Scan for the cell matching the given text and deliver its (x, y) coordinate at center. 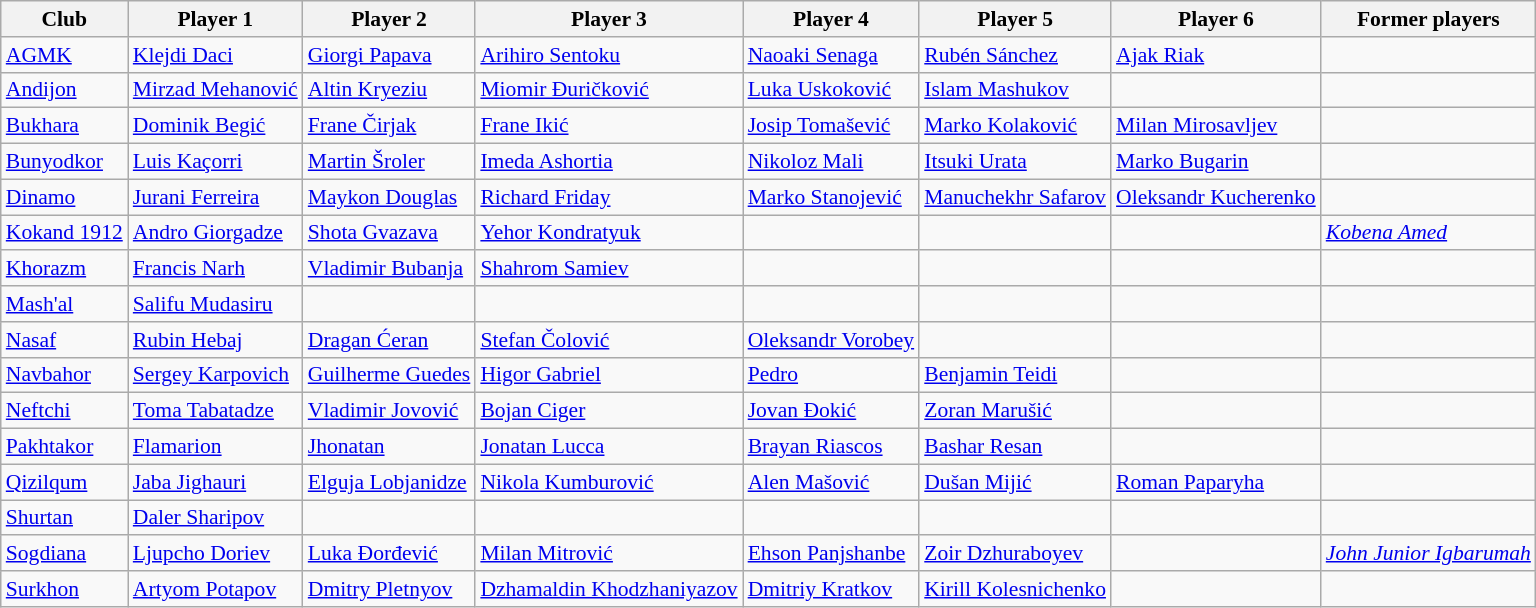
Naoaki Senaga (832, 55)
Dušan Mijić (1015, 482)
Pakhtakor (64, 447)
Khorazm (64, 269)
Islam Mashukov (1015, 90)
Surkhon (64, 589)
Oleksandr Vorobey (832, 340)
Vladimir Bubanja (390, 269)
Player 3 (608, 19)
Ajak Riak (1216, 55)
Shota Gvazava (390, 233)
Shahrom Samiev (608, 269)
Bukhara (64, 126)
Itsuki Urata (1015, 162)
Kobena Amed (1428, 233)
Martin Šroler (390, 162)
Ljupcho Doriev (216, 554)
Player 6 (1216, 19)
Toma Tabatadze (216, 411)
Frane Čirjak (390, 126)
Maykon Douglas (390, 197)
Zoir Dzhuraboyev (1015, 554)
Bashar Resan (1015, 447)
Sergey Karpovich (216, 375)
Bojan Ciger (608, 411)
Dmitry Pletnyov (390, 589)
Elguja Lobjanidze (390, 482)
Benjamin Teidi (1015, 375)
Qizilqum (64, 482)
Miomir Đuričković (608, 90)
Dragan Ćeran (390, 340)
Manuchekhr Safarov (1015, 197)
Milan Mirosavljev (1216, 126)
Nikoloz Mali (832, 162)
Giorgi Papava (390, 55)
Player 5 (1015, 19)
Milan Mitrović (608, 554)
AGMK (64, 55)
Daler Sharipov (216, 518)
Frane Ikić (608, 126)
Player 1 (216, 19)
Rubén Sánchez (1015, 55)
Kokand 1912 (64, 233)
Alen Mašović (832, 482)
Marko Kolaković (1015, 126)
Oleksandr Kucherenko (1216, 197)
Nikola Kumburović (608, 482)
Club (64, 19)
Andijon (64, 90)
Arihiro Sentoku (608, 55)
Jovan Đokić (832, 411)
Shurtan (64, 518)
Marko Stanojević (832, 197)
Roman Paparyha (1216, 482)
Andro Giorgadze (216, 233)
Dmitriy Kratkov (832, 589)
Dinamo (64, 197)
Zoran Marušić (1015, 411)
Player 4 (832, 19)
Navbahor (64, 375)
Dominik Begić (216, 126)
Richard Friday (608, 197)
Jaba Jighauri (216, 482)
Vladimir Jovović (390, 411)
Josip Tomašević (832, 126)
Bunyodkor (64, 162)
Rubin Hebaj (216, 340)
Ehson Panjshanbe (832, 554)
Luka Đorđević (390, 554)
Neftchi (64, 411)
Player 2 (390, 19)
Sogdiana (64, 554)
Dzhamaldin Khodzhaniyazov (608, 589)
Former players (1428, 19)
Salifu Mudasiru (216, 304)
John Junior Igbarumah (1428, 554)
Nasaf (64, 340)
Higor Gabriel (608, 375)
Jonatan Lucca (608, 447)
Jhonatan (390, 447)
Stefan Čolović (608, 340)
Mirzad Mehanović (216, 90)
Jurani Ferreira (216, 197)
Kirill Kolesnichenko (1015, 589)
Flamarion (216, 447)
Luka Uskoković (832, 90)
Pedro (832, 375)
Guilherme Guedes (390, 375)
Imeda Ashortia (608, 162)
Altin Kryeziu (390, 90)
Artyom Potapov (216, 589)
Francis Narh (216, 269)
Klejdi Daci (216, 55)
Mash'al (64, 304)
Marko Bugarin (1216, 162)
Brayan Riascos (832, 447)
Luis Kaçorri (216, 162)
Yehor Kondratyuk (608, 233)
